Identify which cell holds the provided text, then report its [x, y] central coordinate. 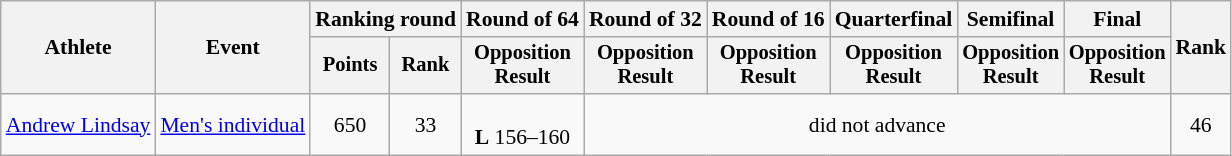
Semifinal [1010, 19]
46 [1200, 124]
Andrew Lindsay [78, 124]
33 [426, 124]
Round of 32 [646, 19]
Points [350, 66]
Final [1118, 19]
L 156–160 [522, 124]
650 [350, 124]
Quarterfinal [894, 19]
Athlete [78, 48]
Men's individual [232, 124]
Round of 16 [768, 19]
did not advance [878, 124]
Ranking round [386, 19]
Round of 64 [522, 19]
Event [232, 48]
